Pinpoint the cell where the given text exists, returning its [x, y] midpoint coordinate. 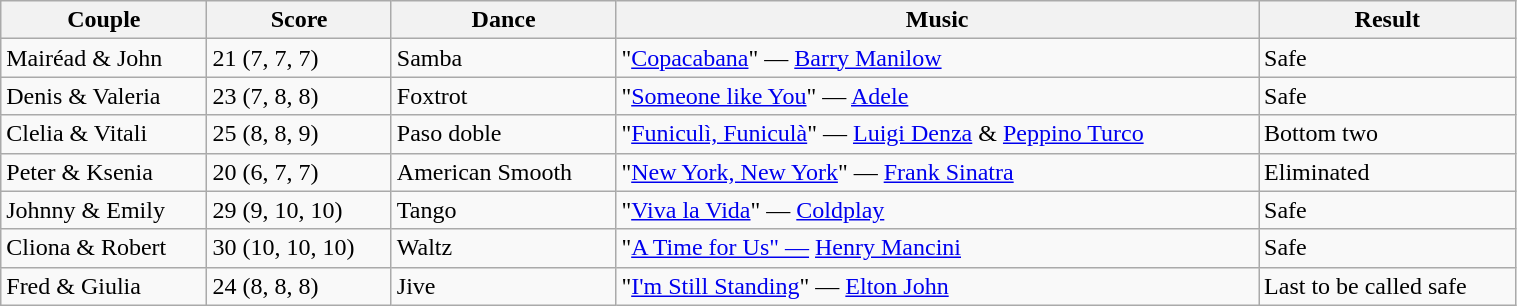
"Funiculì, Funiculà" — Luigi Denza & Peppino Turco [938, 134]
"New York, New York" — Frank Sinatra [938, 172]
24 (8, 8, 8) [299, 286]
25 (8, 8, 9) [299, 134]
Paso doble [504, 134]
Tango [504, 210]
30 (10, 10, 10) [299, 248]
Samba [504, 58]
American Smooth [504, 172]
Bottom two [1388, 134]
Cliona & Robert [104, 248]
Couple [104, 20]
Johnny & Emily [104, 210]
Fred & Giulia [104, 286]
Score [299, 20]
Jive [504, 286]
29 (9, 10, 10) [299, 210]
"Viva la Vida" — Coldplay [938, 210]
Result [1388, 20]
Clelia & Vitali [104, 134]
"Someone like You" — Adele [938, 96]
"Copacabana" — Barry Manilow [938, 58]
"A Time for Us" — Henry Mancini [938, 248]
Dance [504, 20]
Last to be called safe [1388, 286]
Music [938, 20]
Peter & Ksenia [104, 172]
20 (6, 7, 7) [299, 172]
Denis & Valeria [104, 96]
Foxtrot [504, 96]
23 (7, 8, 8) [299, 96]
Eliminated [1388, 172]
Waltz [504, 248]
"I'm Still Standing" — Elton John [938, 286]
Mairéad & John [104, 58]
21 (7, 7, 7) [299, 58]
